Return the [x, y] coordinate for the center point of the cell that contains the specified text.  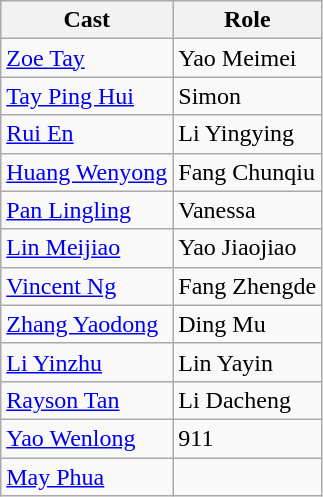
Pan Lingling [87, 210]
Ding Mu [248, 324]
Vincent Ng [87, 286]
Rui En [87, 134]
Zhang Yaodong [87, 324]
Tay Ping Hui [87, 96]
Role [248, 20]
Rayson Tan [87, 400]
Vanessa [248, 210]
May Phua [87, 477]
Lin Meijiao [87, 248]
Yao Jiaojiao [248, 248]
Simon [248, 96]
Lin Yayin [248, 362]
Li Yinzhu [87, 362]
Fang Chunqiu [248, 172]
Yao Meimei [248, 58]
Li Dacheng [248, 400]
Yao Wenlong [87, 438]
Huang Wenyong [87, 172]
911 [248, 438]
Li Yingying [248, 134]
Cast [87, 20]
Zoe Tay [87, 58]
Fang Zhengde [248, 286]
